Return (x, y) of the center of cell containing provided text 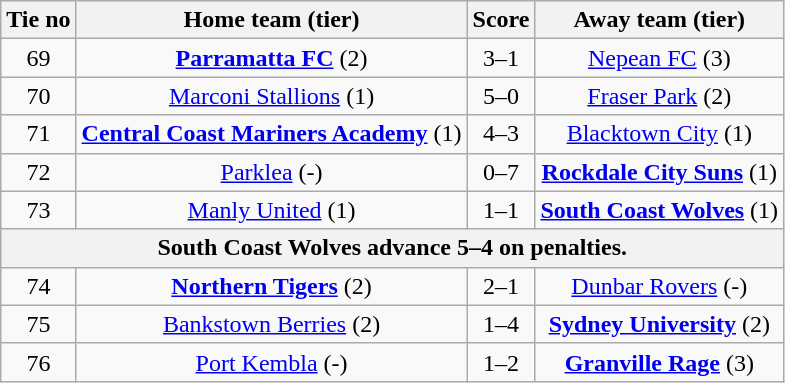
Away team (tier) (660, 20)
Nepean FC (3) (660, 58)
Rockdale City Suns (1) (660, 172)
3–1 (501, 58)
74 (38, 286)
Central Coast Mariners Academy (1) (272, 134)
69 (38, 58)
75 (38, 324)
4–3 (501, 134)
1–4 (501, 324)
Port Kembla (-) (272, 362)
Score (501, 20)
71 (38, 134)
Fraser Park (2) (660, 96)
South Coast Wolves advance 5–4 on penalties. (392, 248)
Manly United (1) (272, 210)
Blacktown City (1) (660, 134)
South Coast Wolves (1) (660, 210)
76 (38, 362)
Marconi Stallions (1) (272, 96)
Tie no (38, 20)
70 (38, 96)
Home team (tier) (272, 20)
Bankstown Berries (2) (272, 324)
Parklea (-) (272, 172)
72 (38, 172)
1–2 (501, 362)
Parramatta FC (2) (272, 58)
Sydney University (2) (660, 324)
Northern Tigers (2) (272, 286)
0–7 (501, 172)
73 (38, 210)
5–0 (501, 96)
1–1 (501, 210)
Dunbar Rovers (-) (660, 286)
Granville Rage (3) (660, 362)
2–1 (501, 286)
